Provide the (X, Y) coordinate of the cell's center where the given text is located.  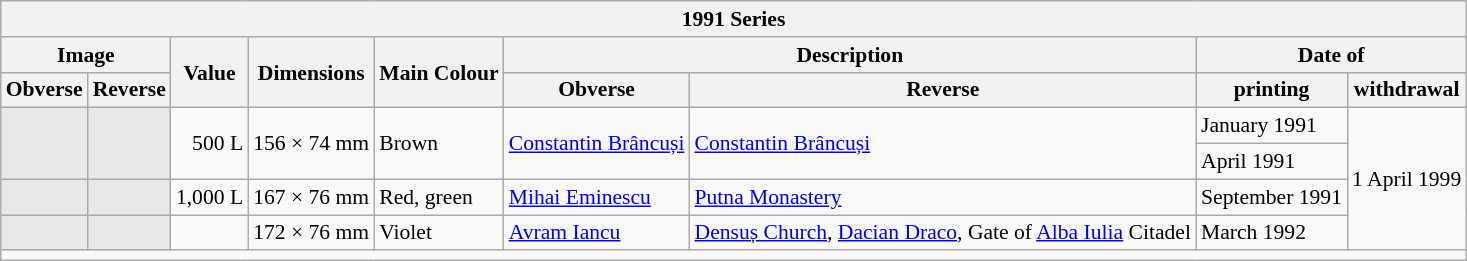
printing (1272, 90)
Value (210, 72)
1991 Series (734, 19)
Mihai Eminescu (597, 197)
Date of (1331, 55)
January 1991 (1272, 126)
April 1991 (1272, 162)
September 1991 (1272, 197)
Dimensions (311, 72)
Image (86, 55)
1 April 1999 (1406, 179)
1,000 L (210, 197)
Violet (438, 233)
March 1992 (1272, 233)
withdrawal (1406, 90)
172 × 76 mm (311, 233)
Description (850, 55)
156 × 74 mm (311, 144)
Brown (438, 144)
Putna Monastery (942, 197)
500 L (210, 144)
Densuș Church, Dacian Draco, Gate of Alba Iulia Citadel (942, 233)
Red, green (438, 197)
167 × 76 mm (311, 197)
Avram Iancu (597, 233)
Main Colour (438, 72)
